Identify which cell holds the provided text, then report its [x, y] central coordinate. 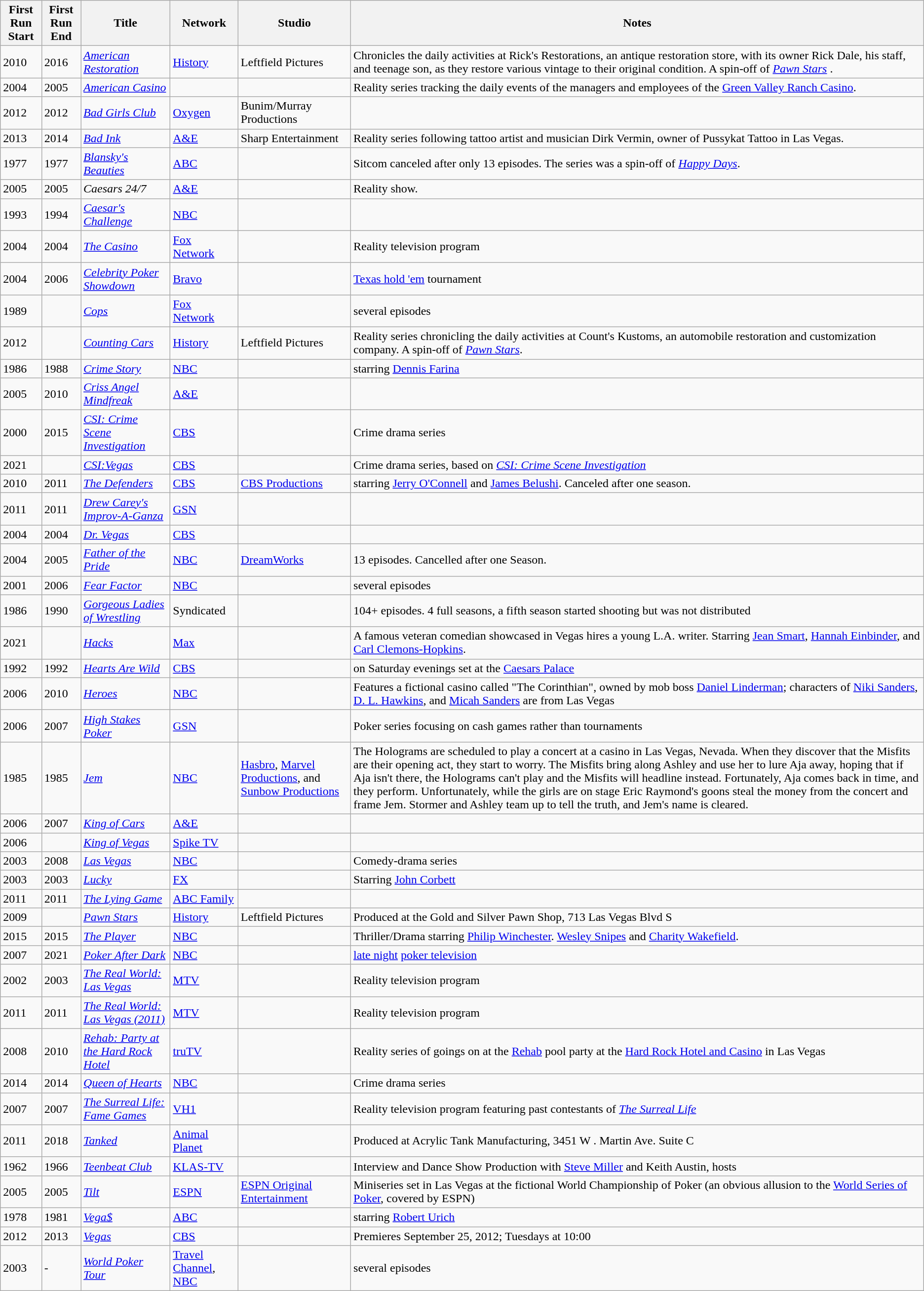
The Real World: Las Vegas [125, 980]
Celebrity Poker Showdown [125, 278]
Sharp Entertainment [294, 138]
Produced at Acrylic Tank Manufacturing, 3451 W . Martin Ave. Suite C [638, 1141]
CSI:Vegas [125, 465]
Teenbeat Club [125, 1166]
- [61, 1268]
Pawn Stars [125, 917]
Studio [294, 23]
Starring John Corbett [638, 880]
starring Robert Urich [638, 1217]
Hasbro, Marvel Productions, and Sunbow Productions [294, 778]
Bravo [204, 278]
1962 [21, 1166]
1988 [61, 369]
on Saturday evenings set at the Caesars Palace [638, 668]
2009 [21, 917]
First Run End [61, 23]
King of Cars [125, 823]
104+ episodes. 4 full seasons, a fifth season started shooting but was not distributed [638, 611]
CSI: Crime Scene Investigation [125, 433]
Crime drama series, based on CSI: Crime Scene Investigation [638, 465]
Max [204, 643]
Jem [125, 778]
The Surreal Life: Fame Games [125, 1108]
Network [204, 23]
Fear Factor [125, 585]
Father of the Pride [125, 560]
Heroes [125, 694]
First Run Start [21, 23]
1989 [21, 311]
Oxygen [204, 113]
13 episodes. Cancelled after one Season. [638, 560]
Thriller/Drama starring Philip Winchester. Wesley Snipes and Charity Wakefield. [638, 936]
Reality series following tattoo artist and musician Dirk Vermin, owner of Pussykat Tattoo in Las Vegas. [638, 138]
VH1 [204, 1108]
CBS Productions [294, 484]
Travel Channel, NBC [204, 1268]
Caesars 24/7 [125, 189]
Spike TV [204, 842]
King of Vegas [125, 842]
2018 [61, 1141]
Poker After Dark [125, 955]
Reality show. [638, 189]
1981 [61, 1217]
2001 [21, 585]
Premieres September 25, 2012; Tuesdays at 10:00 [638, 1236]
starring Dennis Farina [638, 369]
A famous veteran comedian showcased in Vegas hires a young L.A. writer. Starring Jean Smart, Hannah Einbinder, and Carl Clemons-Hopkins. [638, 643]
2000 [21, 433]
late night poker television [638, 955]
ABC Family [204, 899]
Reality television program featuring past contestants of The Surreal Life [638, 1108]
Title [125, 23]
American Restoration [125, 62]
Criss Angel Mindfreak [125, 394]
Vega$ [125, 1217]
1966 [61, 1166]
1978 [21, 1217]
Queen of Hearts [125, 1083]
Produced at the Gold and Silver Pawn Shop, 713 Las Vegas Blvd S [638, 917]
World Poker Tour [125, 1268]
Counting Cars [125, 342]
High Stakes Poker [125, 725]
Blansky's Beauties [125, 164]
Bad Girls Club [125, 113]
ESPN [204, 1191]
Rehab: Party at the Hard Rock Hotel [125, 1051]
Animal Planet [204, 1141]
Comedy-drama series [638, 861]
Reality series chronicling the daily activities at Count's Kustoms, an automobile restoration and customization company. A spin-off of Pawn Stars. [638, 342]
FX [204, 880]
Tanked [125, 1141]
KLAS-TV [204, 1166]
The Casino [125, 247]
truTV [204, 1051]
1993 [21, 214]
Hacks [125, 643]
The Lying Game [125, 899]
Cops [125, 311]
Interview and Dance Show Production with Steve Miller and Keith Austin, hosts [638, 1166]
The Player [125, 936]
Bunim/Murray Productions [294, 113]
Vegas [125, 1236]
Miniseries set in Las Vegas at the fictional World Championship of Poker (an obvious allusion to the World Series of Poker, covered by ESPN) [638, 1191]
2016 [61, 62]
DreamWorks [294, 560]
Poker series focusing on cash games rather than tournaments [638, 725]
Lucky [125, 880]
Crime Story [125, 369]
Texas hold 'em tournament [638, 278]
Tilt [125, 1191]
2002 [21, 980]
1990 [61, 611]
Gorgeous Ladies of Wrestling [125, 611]
Syndicated [204, 611]
Notes [638, 23]
Reality series tracking the daily events of the managers and employees of the Green Valley Ranch Casino. [638, 87]
Sitcom canceled after only 13 episodes. The series was a spin-off of Happy Days. [638, 164]
Caesar's Challenge [125, 214]
The Real World: Las Vegas (2011) [125, 1013]
American Casino [125, 87]
Bad Ink [125, 138]
starring Jerry O'Connell and James Belushi. Canceled after one season. [638, 484]
The Defenders [125, 484]
ESPN Original Entertainment [294, 1191]
Hearts Are Wild [125, 668]
Drew Carey's Improv-A-Ganza [125, 509]
1994 [61, 214]
Dr. Vegas [125, 534]
Reality series of goings on at the Rehab pool party at the Hard Rock Hotel and Casino in Las Vegas [638, 1051]
Las Vegas [125, 861]
